Scan for the cell matching the given text and deliver its [x, y] coordinate at center. 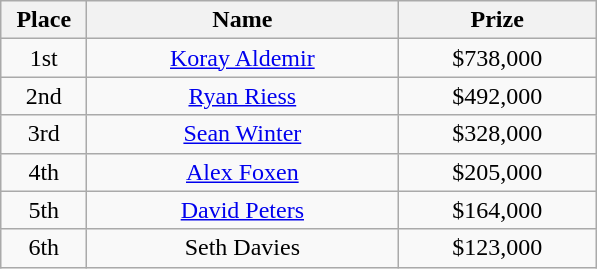
Name [242, 20]
$738,000 [498, 58]
6th [44, 248]
$205,000 [498, 172]
Sean Winter [242, 134]
$123,000 [498, 248]
$164,000 [498, 210]
Place [44, 20]
$328,000 [498, 134]
Koray Aldemir [242, 58]
3rd [44, 134]
Prize [498, 20]
$492,000 [498, 96]
4th [44, 172]
1st [44, 58]
David Peters [242, 210]
Ryan Riess [242, 96]
5th [44, 210]
2nd [44, 96]
Seth Davies [242, 248]
Alex Foxen [242, 172]
